Locate the cell with the specified text and output its (X, Y) center coordinate. 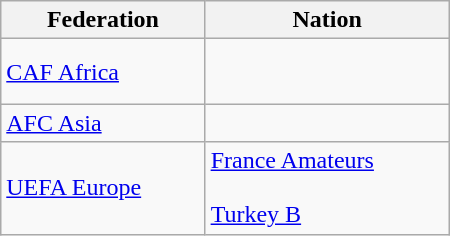
Nation (327, 20)
France Amateurs Turkey B (327, 188)
Federation (103, 20)
CAF Africa (103, 72)
AFC Asia (103, 123)
UEFA Europe (103, 188)
